Capture the cell that displays the provided text and extract its (x, y) central coordinate. 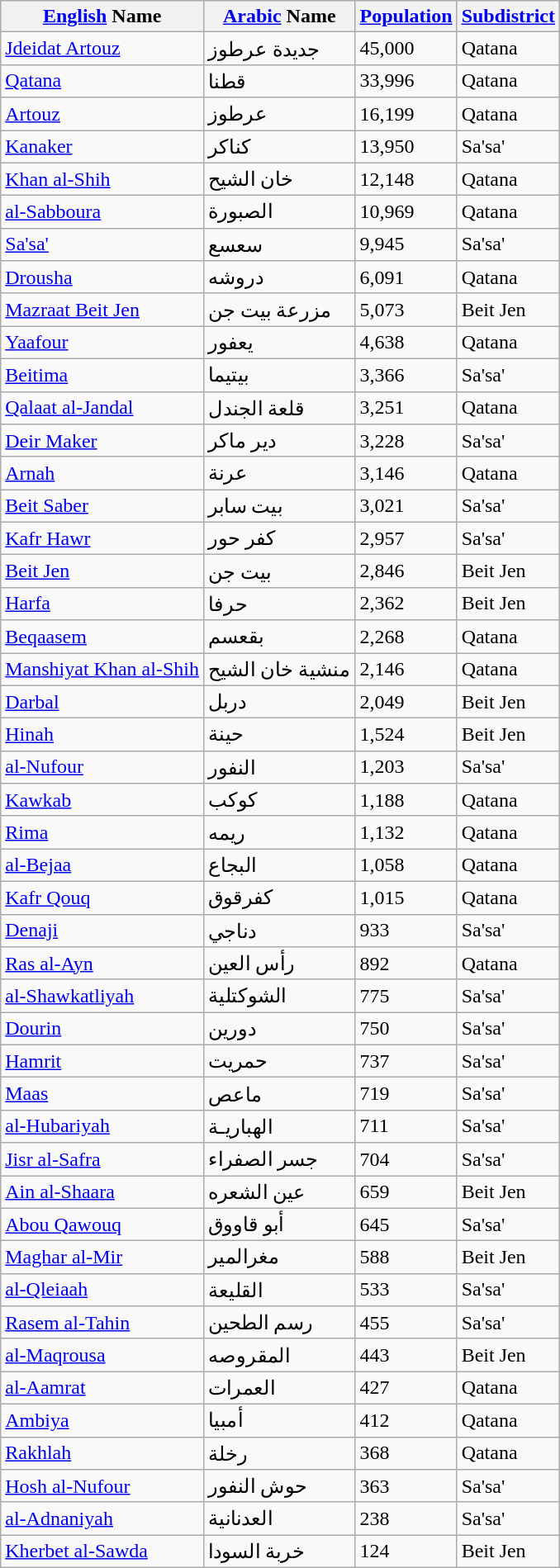
دربل (279, 702)
القليعة (279, 1290)
588 (406, 1258)
قلعة الجندل (279, 408)
3,251 (406, 408)
704 (406, 1159)
al-Qleiaah (102, 1290)
بيت سابر (279, 506)
يعفور (279, 343)
النفور (279, 767)
124 (406, 1551)
جسر الصفراء (279, 1159)
Maghar al-Mir (102, 1258)
750 (406, 1029)
Khan al-Shih (102, 179)
6,091 (406, 277)
English Name (102, 17)
9,945 (406, 244)
Beit Saber (102, 506)
Kawkab (102, 800)
Dourin (102, 1029)
3,366 (406, 375)
دير ماكر (279, 441)
al-Hubariyah (102, 1126)
Ain al-Shaara (102, 1192)
Yaafour (102, 343)
خان الشيح (279, 179)
12,148 (406, 179)
33,996 (406, 81)
بقعسم (279, 637)
أبو قاووق (279, 1225)
رسم الطحين (279, 1323)
16,199 (406, 114)
Ras al-Ayn (102, 964)
al-Sabboura (102, 212)
Abou Qawouq (102, 1225)
13,950 (406, 147)
Kherbet al-Sawda (102, 1551)
جديدة عرطوز (279, 49)
Kafr Qouq (102, 898)
بيتيما (279, 375)
2,957 (406, 538)
892 (406, 964)
كفر حور (279, 538)
Ambiya (102, 1420)
711 (406, 1126)
363 (406, 1486)
Beitima (102, 375)
1,132 (406, 832)
دروشه (279, 277)
3,228 (406, 441)
1,015 (406, 898)
الهباريـة (279, 1126)
775 (406, 996)
العمرات (279, 1388)
سعسع (279, 244)
Hamrit (102, 1061)
3,021 (406, 506)
Rakhlah (102, 1453)
1,524 (406, 735)
Mazraat Beit Jen (102, 310)
533 (406, 1290)
Arabic Name (279, 17)
Deir Maker (102, 441)
رأس العين (279, 964)
1,058 (406, 865)
رخلة (279, 1453)
1,188 (406, 800)
حمريت (279, 1061)
عين الشعره (279, 1192)
412 (406, 1420)
Population (406, 17)
العدنانية (279, 1518)
كفرقوق (279, 898)
al-Shawkatliyah (102, 996)
البجاع (279, 865)
دناجي (279, 931)
Denaji (102, 931)
Arnah (102, 473)
al-Nufour (102, 767)
455 (406, 1323)
Harfa (102, 604)
حوش النفور (279, 1486)
مزرعة بيت جن (279, 310)
كناكر (279, 147)
قطنا (279, 81)
al-Maqrousa (102, 1355)
مغرالمير (279, 1258)
الصبورة (279, 212)
أمبيا (279, 1420)
al-Adnaniyah (102, 1518)
كوكب (279, 800)
659 (406, 1192)
Jisr al-Safra (102, 1159)
Manshiyat Khan al-Shih (102, 669)
الشوكتلية (279, 996)
5,073 (406, 310)
1,203 (406, 767)
al-Aamrat (102, 1388)
بيت جن (279, 571)
حرفا (279, 604)
2,049 (406, 702)
2,846 (406, 571)
737 (406, 1061)
Artouz (102, 114)
Hinah (102, 735)
3,146 (406, 473)
238 (406, 1518)
Qalaat al-Jandal (102, 408)
443 (406, 1355)
ريمه (279, 832)
45,000 (406, 49)
Rasem al-Tahin (102, 1323)
دورين (279, 1029)
Jdeidat Artouz (102, 49)
المقروصه (279, 1355)
منشية خان الشيح (279, 669)
خربة السودا (279, 1551)
427 (406, 1388)
عرنة (279, 473)
933 (406, 931)
Kafr Hawr (102, 538)
Maas (102, 1094)
645 (406, 1225)
Subdistrict (508, 17)
Beqaasem (102, 637)
2,362 (406, 604)
2,146 (406, 669)
10,969 (406, 212)
عرطوز (279, 114)
719 (406, 1094)
2,268 (406, 637)
4,638 (406, 343)
Kanaker (102, 147)
ماعص (279, 1094)
al-Bejaa (102, 865)
368 (406, 1453)
Drousha (102, 277)
حينة (279, 735)
Hosh al-Nufour (102, 1486)
Rima (102, 832)
Darbal (102, 702)
